Extract the [X, Y] coordinate from the center of the cell holding the provided text.  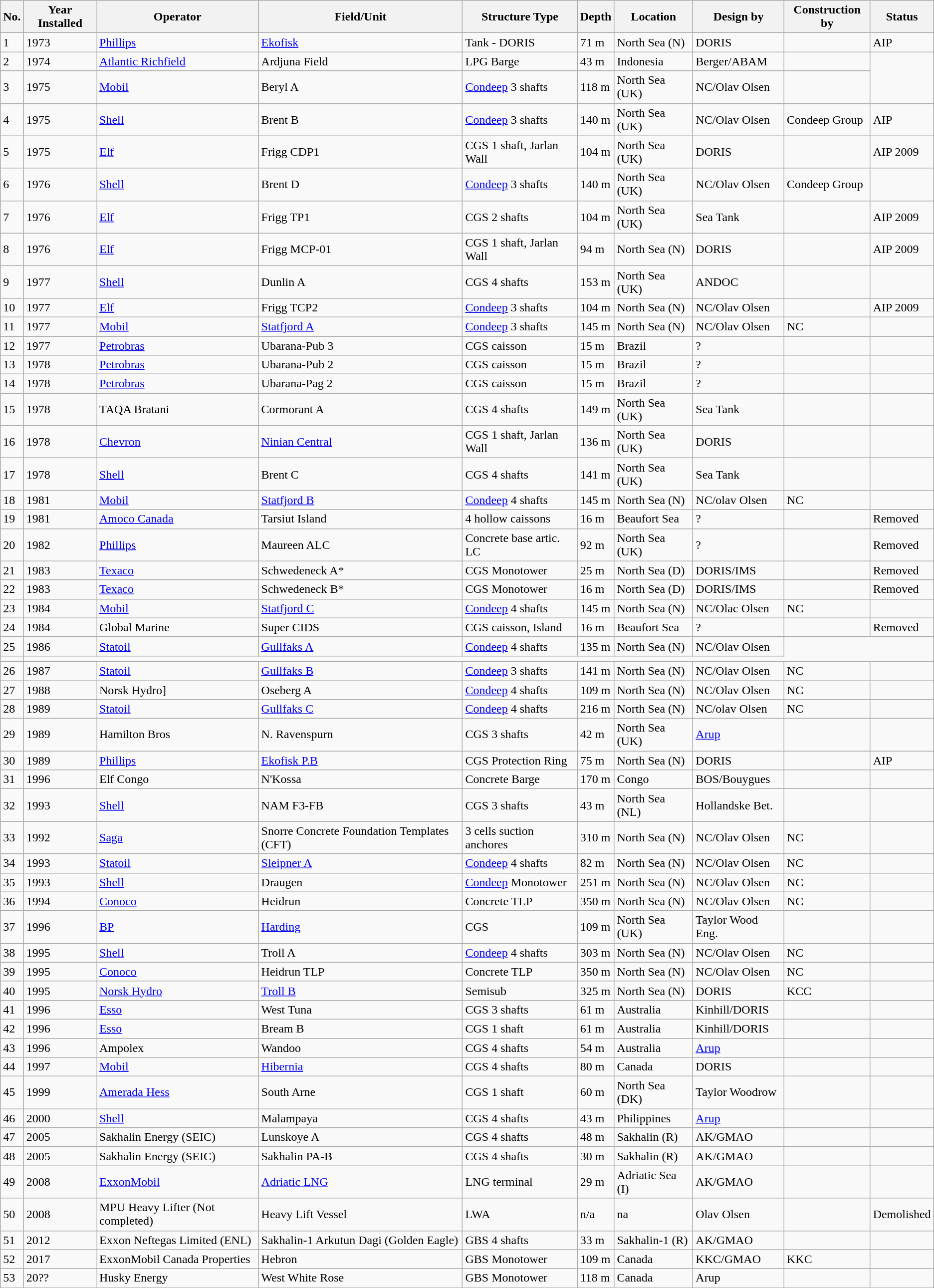
3 [12, 87]
30 m [596, 1156]
LWA [520, 1215]
Status [902, 17]
Indonesia [654, 61]
5 [12, 152]
Snorre Concrete Foundation Templates (CFT) [360, 837]
1986 [60, 646]
3 cells suction anchores [520, 837]
136 m [596, 442]
NC/Olac Olsen [738, 608]
North Sea (NL) [654, 805]
South Arne [360, 1093]
25 m [596, 570]
18 [12, 500]
153 m [596, 281]
12 [12, 346]
Statfjord B [360, 500]
Troll B [360, 991]
Structure Type [520, 17]
ANDOC [738, 281]
34 [12, 863]
149 m [596, 409]
Operator [178, 17]
44 [12, 1067]
Ampolex [178, 1047]
71 m [596, 42]
1997 [60, 1067]
82 m [596, 863]
BP [178, 927]
ExxonMobil Canada Properties [178, 1259]
Demolished [902, 1215]
Heidrun [360, 901]
Amoco Canada [178, 519]
80 m [596, 1067]
Bream B [360, 1029]
N'Kossa [360, 779]
33 m [596, 1240]
Sleipner A [360, 863]
52 [12, 1259]
Sakhalin-1 Arkutun Dagi (Golden Eagle) [360, 1240]
10 [12, 307]
39 [12, 972]
Draugen [360, 882]
Husky Energy [178, 1278]
Sakhalin-1 (R) [654, 1240]
2000 [60, 1118]
CGS 2 shafts [520, 217]
23 [12, 608]
Semisub [520, 991]
na [654, 1215]
14 [12, 384]
Year Installed [60, 17]
Harding [360, 927]
13 [12, 365]
CGS Protection Ring [520, 761]
20?? [60, 1278]
Gullfaks C [360, 709]
Ubarana-Pag 2 [360, 384]
Hebron [360, 1259]
Global Marine [178, 627]
28 [12, 709]
Taylor Woodrow [738, 1093]
1 [12, 42]
37 [12, 927]
17 [12, 474]
Brent C [360, 474]
Brent B [360, 120]
1994 [60, 901]
1992 [60, 837]
Gullfaks A [360, 646]
54 m [596, 1047]
Statfjord C [360, 608]
16 [12, 442]
Heidrun TLP [360, 972]
7 [12, 217]
Hibernia [360, 1067]
51 [12, 1240]
Lunskoye A [360, 1137]
1988 [60, 690]
170 m [596, 779]
38 [12, 953]
53 [12, 1278]
41 [12, 1010]
42 [12, 1029]
47 [12, 1137]
North Sea (DK) [654, 1093]
Concrete Barge [520, 779]
50 [12, 1215]
27 [12, 690]
Taylor Wood Eng. [738, 927]
42 m [596, 735]
Norsk Hydro] [178, 690]
36 [12, 901]
Atlantic Richfield [178, 61]
West Tuna [360, 1010]
29 m [596, 1182]
Gullfaks B [360, 671]
4 hollow caissons [520, 519]
Tank - DORIS [520, 42]
26 [12, 671]
60 m [596, 1093]
Wandoo [360, 1047]
Depth [596, 17]
Ardjuna Field [360, 61]
Sakhalin PA-B [360, 1156]
35 [12, 882]
20 [12, 545]
48 [12, 1156]
22 [12, 589]
Concrete base artic. LC [520, 545]
Beryl A [360, 87]
CGS [520, 927]
4 [12, 120]
2012 [60, 1240]
94 m [596, 250]
1987 [60, 671]
49 [12, 1182]
32 [12, 805]
Adriatic Sea (I) [654, 1182]
Ubarana-Pub 2 [360, 365]
19 [12, 519]
LNG terminal [520, 1182]
West White Rose [360, 1278]
6 [12, 185]
21 [12, 570]
Saga [178, 837]
24 [12, 627]
25 [12, 646]
Heavy Lift Vessel [360, 1215]
Troll A [360, 953]
8 [12, 250]
Frigg MCP-01 [360, 250]
Super CIDS [360, 627]
30 [12, 761]
Construction by [827, 17]
LPG Barge [520, 61]
1982 [60, 545]
Malampaya [360, 1118]
Oseberg A [360, 690]
Dunlin A [360, 281]
MPU Heavy Lifter (Not completed) [178, 1215]
1973 [60, 42]
Frigg CDP1 [360, 152]
75 m [596, 761]
Congo [654, 779]
135 m [596, 646]
33 [12, 837]
11 [12, 326]
n/a [596, 1215]
Exxon Neftegas Limited (ENL) [178, 1240]
2 [12, 61]
216 m [596, 709]
Statfjord A [360, 326]
46 [12, 1118]
Berger/ABAM [738, 61]
Chevron [178, 442]
Ekofisk [360, 42]
Ekofisk P.B [360, 761]
Philippines [654, 1118]
45 [12, 1093]
GBS 4 shafts [520, 1240]
Ubarana-Pub 3 [360, 346]
Schwedeneck B* [360, 589]
Brent D [360, 185]
KCC [827, 991]
Schwedeneck A* [360, 570]
KKC [827, 1259]
2017 [60, 1259]
310 m [596, 837]
NAM F3-FB [360, 805]
43 [12, 1047]
Condeep Monotower [520, 882]
31 [12, 779]
ExxonMobil [178, 1182]
Hollandske Bet. [738, 805]
Norsk Hydro [178, 991]
Location [654, 17]
Field/Unit [360, 17]
Design by [738, 17]
92 m [596, 545]
9 [12, 281]
KKC/GMAO [738, 1259]
Maureen ALC [360, 545]
Tarsiut Island [360, 519]
Olav Olsen [738, 1215]
BOS/Bouygues [738, 779]
Hamilton Bros [178, 735]
Frigg TCP2 [360, 307]
No. [12, 17]
CGS caisson, Island [520, 627]
Ninian Central [360, 442]
251 m [596, 882]
1974 [60, 61]
Frigg TP1 [360, 217]
1999 [60, 1093]
N. Ravenspurn [360, 735]
Elf Congo [178, 779]
15 [12, 409]
48 m [596, 1137]
Adriatic LNG [360, 1182]
Amerada Hess [178, 1093]
325 m [596, 991]
40 [12, 991]
29 [12, 735]
303 m [596, 953]
TAQA Bratani [178, 409]
Cormorant A [360, 409]
